Output the [X, Y] coordinate of the center of the cell containing the given text.  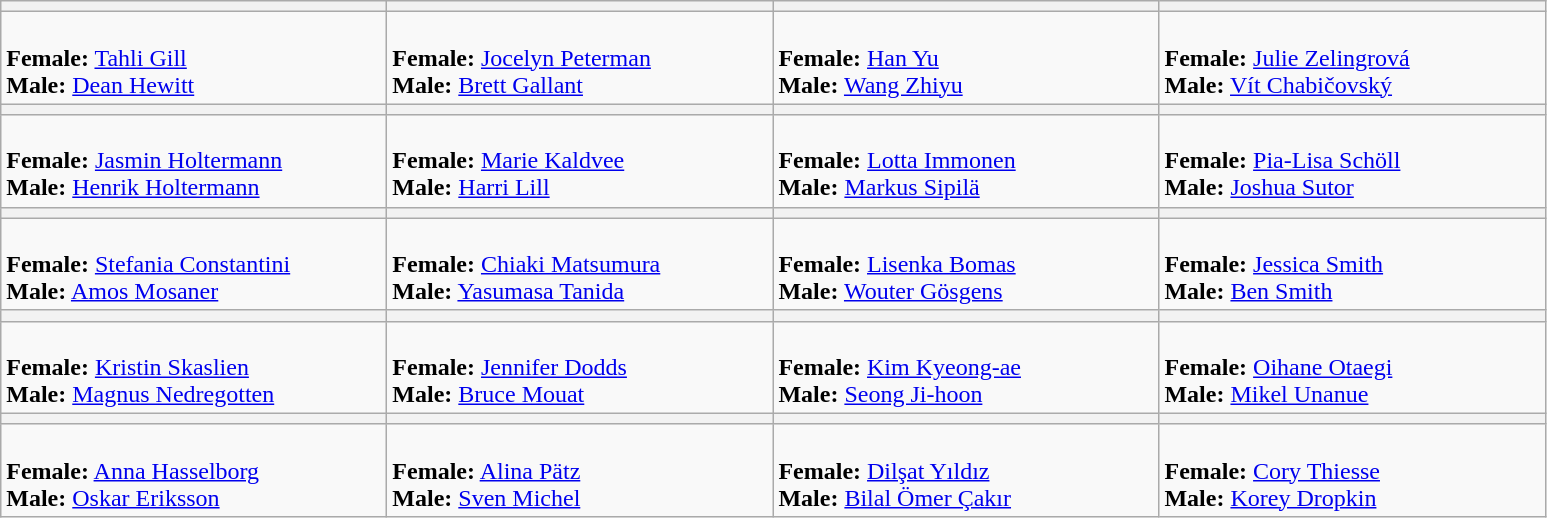
Female: Jennifer Dodds Male: Bruce Mouat [580, 367]
Female: Jasmin Holtermann Male: Henrik Holtermann [194, 161]
Female: Jessica Smith Male: Ben Smith [1352, 264]
Female: Pia-Lisa Schöll Male: Joshua Sutor [1352, 161]
Female: Chiaki Matsumura Male: Yasumasa Tanida [580, 264]
Female: Dilşat Yıldız Male: Bilal Ömer Çakır [966, 470]
Female: Kristin Skaslien Male: Magnus Nedregotten [194, 367]
Female: Marie Kaldvee Male: Harri Lill [580, 161]
Female: Anna Hasselborg Male: Oskar Eriksson [194, 470]
Female: Alina Pätz Male: Sven Michel [580, 470]
Female: Jocelyn Peterman Male: Brett Gallant [580, 58]
Female: Tahli Gill Male: Dean Hewitt [194, 58]
Female: Han Yu Male: Wang Zhiyu [966, 58]
Female: Kim Kyeong-ae Male: Seong Ji-hoon [966, 367]
Female: Stefania Constantini Male: Amos Mosaner [194, 264]
Female: Cory Thiesse Male: Korey Dropkin [1352, 470]
Female: Oihane Otaegi Male: Mikel Unanue [1352, 367]
Female: Julie Zelingrová Male: Vít Chabičovský [1352, 58]
Female: Lisenka Bomas Male: Wouter Gösgens [966, 264]
Female: Lotta Immonen Male: Markus Sipilä [966, 161]
